Pinpoint the cell where the given text exists, returning its [x, y] midpoint coordinate. 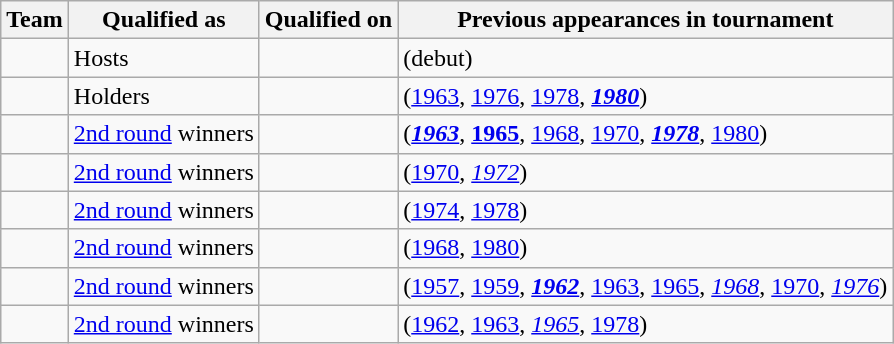
(1962, 1963, 1965, 1978) [646, 324]
(1968, 1980) [646, 248]
Qualified as [164, 20]
(debut) [646, 58]
(1957, 1959, 1962, 1963, 1965, 1968, 1970, 1976) [646, 286]
Hosts [164, 58]
(1963, 1965, 1968, 1970, 1978, 1980) [646, 134]
Holders [164, 96]
Previous appearances in tournament [646, 20]
(1963, 1976, 1978, 1980) [646, 96]
(1974, 1978) [646, 210]
Qualified on [328, 20]
(1970, 1972) [646, 172]
Team [35, 20]
